Locate the cell with the specified text and output its [x, y] center coordinate. 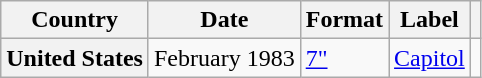
Format [344, 20]
February 1983 [224, 58]
7" [344, 58]
United States [75, 58]
Date [224, 20]
Label [430, 20]
Country [75, 20]
Capitol [430, 58]
